Capture the cell that displays the provided text and extract its (x, y) central coordinate. 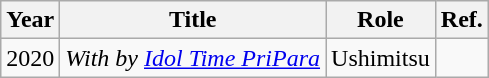
Year (30, 20)
Title (193, 20)
Ushimitsu (381, 58)
With by Idol Time PriPara (193, 58)
Role (381, 20)
Ref. (462, 20)
2020 (30, 58)
